Search for the cell housing the specified text and yield its (x, y) center coordinate. 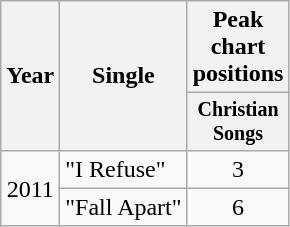
"I Refuse" (124, 169)
Peak chart positions (238, 47)
6 (238, 207)
3 (238, 169)
Christian Songs (238, 122)
"Fall Apart" (124, 207)
2011 (30, 188)
Single (124, 76)
Year (30, 76)
